Pinpoint the cell where the given text exists, returning its (X, Y) midpoint coordinate. 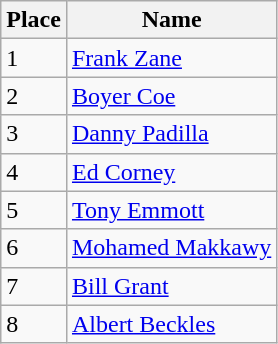
Name (171, 20)
Albert Beckles (171, 324)
Bill Grant (171, 286)
2 (34, 96)
3 (34, 134)
Ed Corney (171, 172)
5 (34, 210)
7 (34, 286)
Boyer Coe (171, 96)
Place (34, 20)
8 (34, 324)
1 (34, 58)
Tony Emmott (171, 210)
Frank Zane (171, 58)
6 (34, 248)
4 (34, 172)
Danny Padilla (171, 134)
Mohamed Makkawy (171, 248)
